Return the (x, y) coordinate for the center point of the cell that contains the specified text.  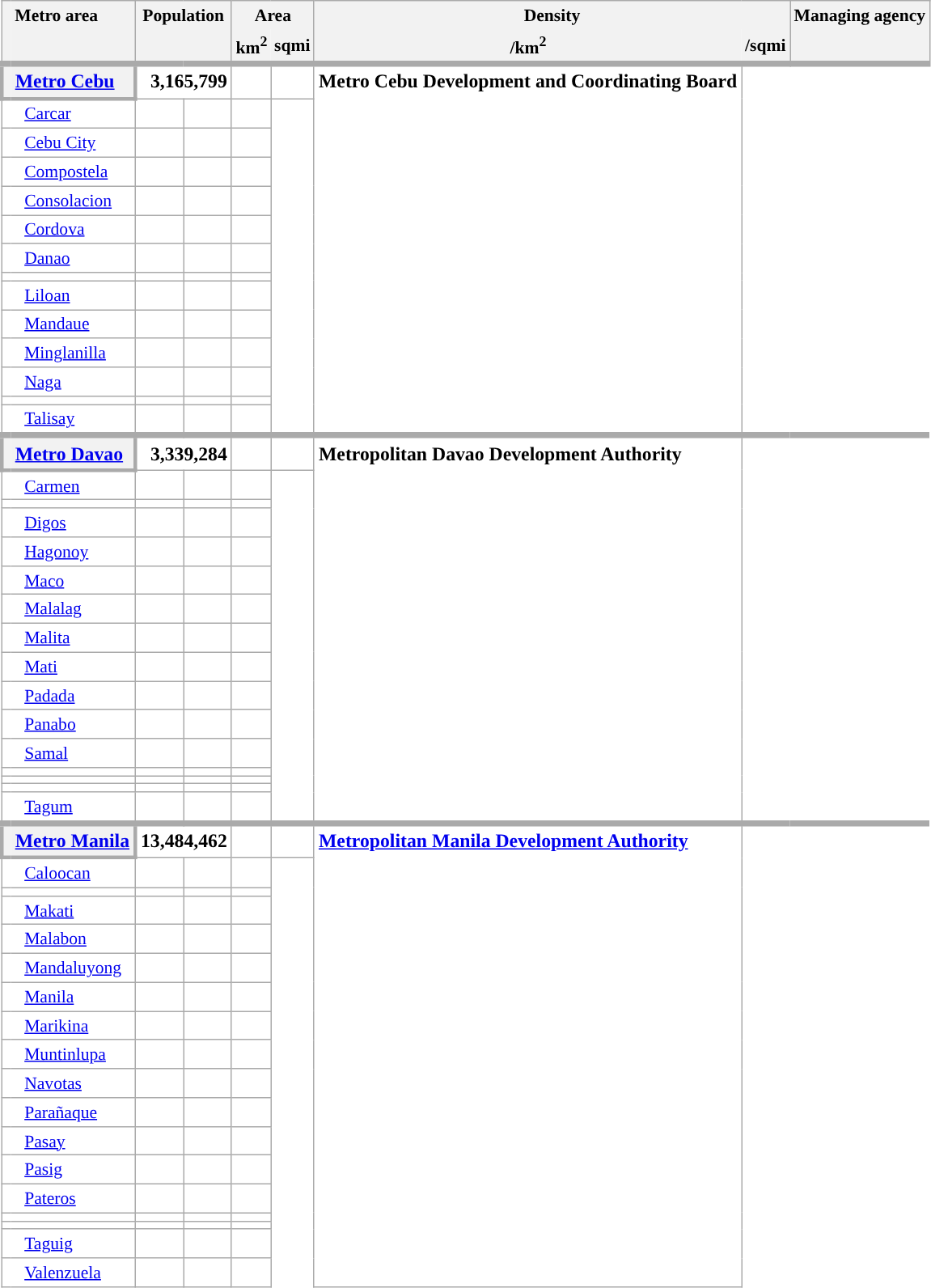
Taguig (73, 1244)
Panabo (73, 725)
Tagum (73, 807)
Padada (73, 696)
Mandaluyong (73, 968)
Managing agency (859, 15)
sqmi (293, 47)
Marikina (73, 1026)
Liloan (73, 295)
Cebu City (73, 143)
km2 (251, 47)
Metro area (73, 15)
Minglanilla (73, 354)
Malalag (73, 609)
Metro Davao (73, 453)
Metropolitan Davao Development Authority (527, 629)
Parañaque (73, 1112)
Metro Cebu Development and Coordinating Board (527, 251)
/km2 (527, 47)
Malita (73, 638)
Consolacion (73, 201)
Malabon (73, 939)
Hagonoy (73, 552)
Naga (73, 382)
Population (183, 15)
Carmen (73, 485)
Valenzuela (73, 1273)
Maco (73, 581)
Digos (73, 523)
Makati (73, 911)
Pasig (73, 1170)
Muntinlupa (73, 1055)
Navotas (73, 1083)
Pasay (73, 1142)
Pateros (73, 1199)
Manila (73, 998)
Metro Manila (73, 841)
Carcar (73, 113)
Compostela (73, 172)
3,165,799 (183, 82)
13,484,462 (183, 841)
Caloocan (73, 872)
Danao (73, 259)
/sqmi (766, 47)
Metro Cebu (73, 82)
Area (273, 15)
Talisay (73, 421)
Mandaue (73, 324)
3,339,284 (183, 453)
Density (552, 15)
Mati (73, 667)
Metropolitan Manila Development Authority (527, 1055)
Cordova (73, 230)
Samal (73, 753)
